Output the [x, y] coordinate of the center of the cell containing the given text.  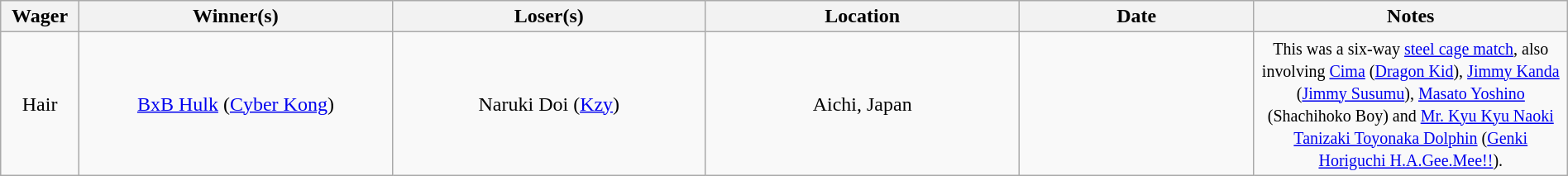
Date [1136, 17]
Notes [1411, 17]
Wager [40, 17]
Location [862, 17]
Hair [40, 104]
Naruki Doi (Kzy) [549, 104]
Winner(s) [235, 17]
Loser(s) [549, 17]
BxB Hulk (Cyber Kong) [235, 104]
Aichi, Japan [862, 104]
